Locate the cell with the specified text and output its [X, Y] center coordinate. 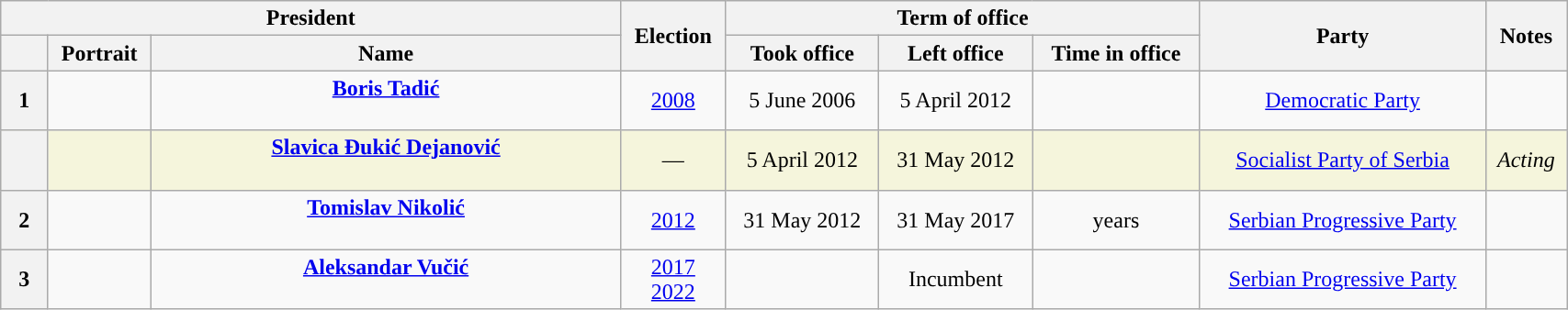
Party [1343, 36]
Socialist Party of Serbia [1343, 160]
Time in office [1116, 53]
Left office [955, 53]
Portrait [99, 53]
2 [24, 220]
Boris Tadić [386, 101]
Democratic Party [1343, 101]
5 June 2006 [803, 101]
Took office [803, 53]
3 [24, 279]
Incumbent [955, 279]
1 [24, 101]
President [310, 18]
Name [386, 53]
20172022 [673, 279]
Term of office [963, 18]
2012 [673, 220]
31 May 2017 [955, 220]
Notes [1527, 36]
Tomislav Nikolić [386, 220]
Slavica Đukić Dejanović [386, 160]
Acting [1527, 160]
— [673, 160]
Aleksandar Vučić [386, 279]
years [1116, 220]
2008 [673, 101]
Election [673, 36]
